Return the (X, Y) coordinate for the center point of the cell that contains the specified text.  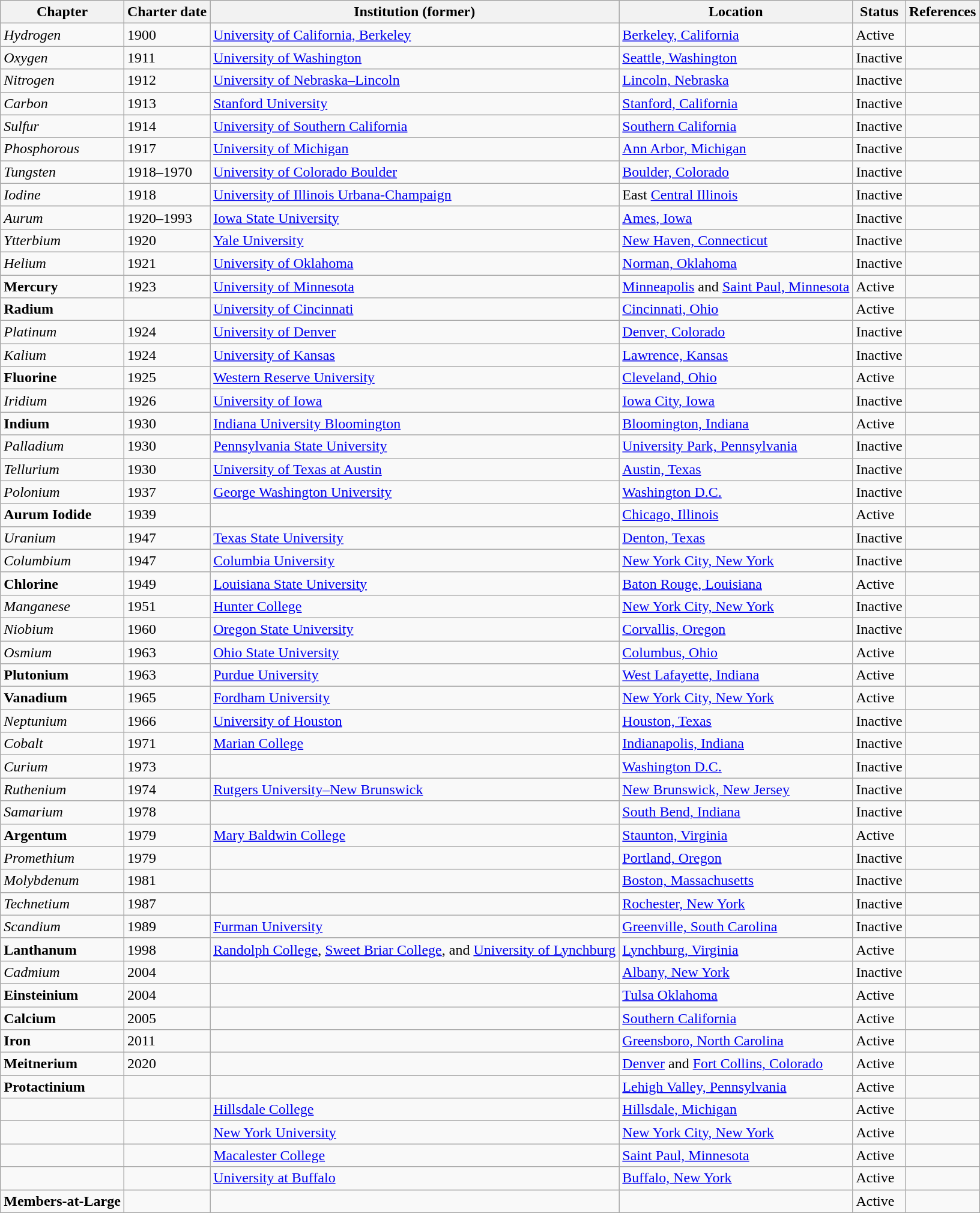
1912 (167, 81)
1998 (167, 949)
Mercury (62, 287)
University of Michigan (414, 149)
Vanadium (62, 698)
1978 (167, 812)
Promethium (62, 858)
Pennsylvania State University (414, 446)
Cobalt (62, 744)
Polonium (62, 492)
Phosphorous (62, 149)
Denver and Fort Collins, Colorado (736, 1064)
Hunter College (414, 606)
Staunton, Virginia (736, 835)
Texas State University (414, 538)
1920 (167, 240)
University Park, Pennsylvania (736, 446)
Denton, Texas (736, 538)
Bloomington, Indiana (736, 424)
Houston, Texas (736, 721)
Molybdenum (62, 881)
Uranium (62, 538)
Lynchburg, Virginia (736, 949)
Charter date (167, 12)
Hydrogen (62, 35)
1981 (167, 881)
1911 (167, 58)
Indianapolis, Indiana (736, 744)
Ohio State University (414, 652)
1918 (167, 195)
University of Oklahoma (414, 263)
Cincinnati, Ohio (736, 309)
Tulsa Oklahoma (736, 995)
1974 (167, 789)
University of Washington (414, 58)
Curium (62, 767)
East Central Illinois (736, 195)
Scandium (62, 926)
2005 (167, 1018)
1900 (167, 35)
Argentum (62, 835)
1920–1993 (167, 217)
Neptunium (62, 721)
1973 (167, 767)
1949 (167, 583)
1937 (167, 492)
Aurum Iodide (62, 515)
Carbon (62, 103)
Nitrogen (62, 81)
Oxygen (62, 58)
Baton Rouge, Louisiana (736, 583)
University at Buffalo (414, 1178)
Indiana University Bloomington (414, 424)
University of Houston (414, 721)
Hillsdale, Michigan (736, 1110)
Corvallis, Oregon (736, 629)
Marian College (414, 744)
University of Minnesota (414, 287)
Lincoln, Nebraska (736, 81)
Aurum (62, 217)
Rutgers University–New Brunswick (414, 789)
Hillsdale College (414, 1110)
Meitnerium (62, 1064)
Buffalo, New York (736, 1178)
Berkeley, California (736, 35)
Institution (former) (414, 12)
University of Kansas (414, 355)
Samarium (62, 812)
Seattle, Washington (736, 58)
Members-at-Large (62, 1201)
Einsteinium (62, 995)
Rochester, New York (736, 904)
Ytterbium (62, 240)
New Haven, Connecticut (736, 240)
Lawrence, Kansas (736, 355)
Denver, Colorado (736, 332)
1926 (167, 401)
Boulder, Colorado (736, 172)
Helium (62, 263)
University of Colorado Boulder (414, 172)
Randolph College, Sweet Briar College, and University of Lynchburg (414, 949)
2011 (167, 1041)
Boston, Massachusetts (736, 881)
1925 (167, 378)
Austin, Texas (736, 469)
Radium (62, 309)
Tungsten (62, 172)
Columbia University (414, 561)
1918–1970 (167, 172)
1917 (167, 149)
Furman University (414, 926)
Kalium (62, 355)
Location (736, 12)
Western Reserve University (414, 378)
Osmium (62, 652)
1914 (167, 126)
University of Cincinnati (414, 309)
Cleveland, Ohio (736, 378)
Purdue University (414, 675)
New Brunswick, New Jersey (736, 789)
Chlorine (62, 583)
Iridium (62, 401)
1923 (167, 287)
Chapter (62, 12)
Indium (62, 424)
Oregon State University (414, 629)
Mary Baldwin College (414, 835)
Lanthanum (62, 949)
Protactinium (62, 1087)
Macalester College (414, 1155)
Iowa City, Iowa (736, 401)
West Lafayette, Indiana (736, 675)
1913 (167, 103)
Minneapolis and Saint Paul, Minnesota (736, 287)
1921 (167, 263)
1965 (167, 698)
1966 (167, 721)
University of Southern California (414, 126)
South Bend, Indiana (736, 812)
Niobium (62, 629)
Yale University (414, 240)
University of Denver (414, 332)
1939 (167, 515)
Greensboro, North Carolina (736, 1041)
Norman, Oklahoma (736, 263)
1987 (167, 904)
Louisiana State University (414, 583)
1951 (167, 606)
Ruthenium (62, 789)
New York University (414, 1132)
Platinum (62, 332)
Ames, Iowa (736, 217)
Palladium (62, 446)
Technetium (62, 904)
Albany, New York (736, 972)
Fordham University (414, 698)
Lehigh Valley, Pennsylvania (736, 1087)
Fluorine (62, 378)
1971 (167, 744)
2020 (167, 1064)
Chicago, Illinois (736, 515)
Columbus, Ohio (736, 652)
University of California, Berkeley (414, 35)
Iowa State University (414, 217)
Tellurium (62, 469)
George Washington University (414, 492)
References (943, 12)
University of Illinois Urbana-Champaign (414, 195)
Stanford, California (736, 103)
Columbium (62, 561)
University of Texas at Austin (414, 469)
Status (879, 12)
Iodine (62, 195)
Iron (62, 1041)
Manganese (62, 606)
Greenville, South Carolina (736, 926)
Calcium (62, 1018)
Saint Paul, Minnesota (736, 1155)
Plutonium (62, 675)
University of Iowa (414, 401)
Portland, Oregon (736, 858)
Sulfur (62, 126)
University of Nebraska–Lincoln (414, 81)
Cadmium (62, 972)
Stanford University (414, 103)
1989 (167, 926)
1960 (167, 629)
Ann Arbor, Michigan (736, 149)
